Pinpoint the cell where the given text exists, returning its (X, Y) midpoint coordinate. 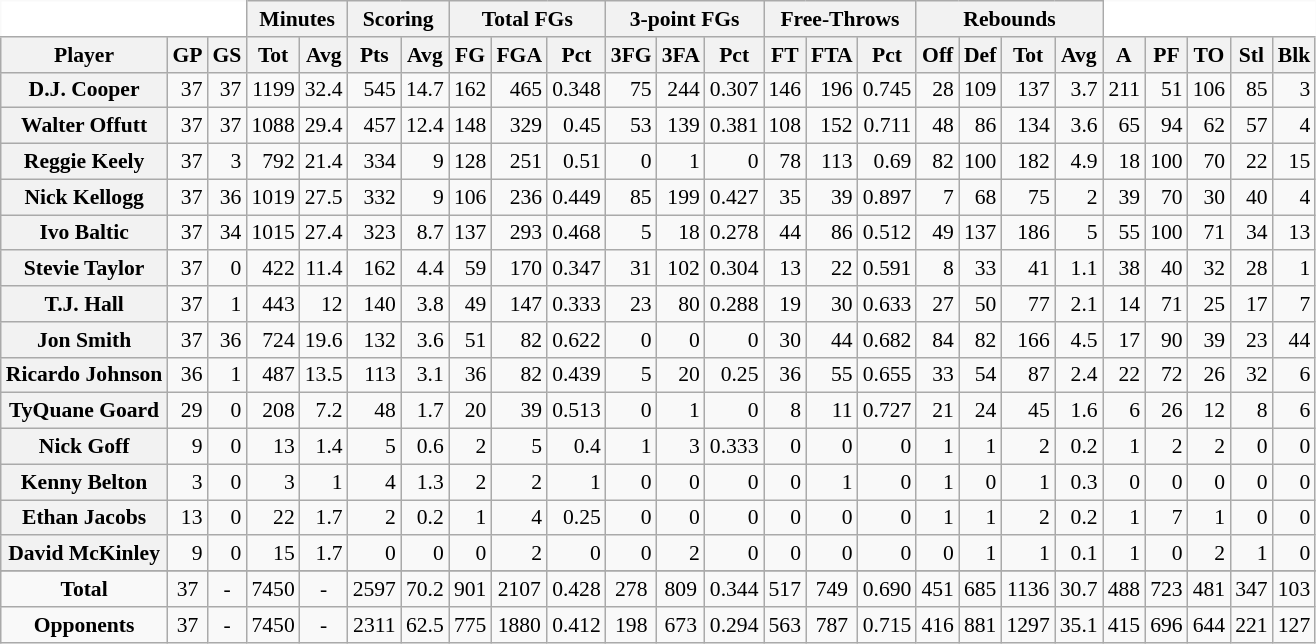
31 (632, 269)
1136 (1028, 589)
0.294 (734, 625)
2.1 (1079, 304)
38 (1124, 269)
1019 (272, 197)
4.9 (1079, 162)
0.304 (734, 269)
0.348 (576, 90)
128 (470, 162)
332 (374, 197)
422 (272, 269)
90 (1166, 340)
323 (374, 233)
Ethan Jacobs (84, 518)
0.513 (576, 411)
457 (374, 126)
0.690 (888, 589)
2.4 (1079, 375)
Ricardo Johnson (84, 375)
70.2 (425, 589)
416 (938, 625)
1199 (272, 90)
0.427 (734, 197)
35 (786, 197)
14 (1124, 304)
54 (980, 375)
293 (519, 233)
Walter Offutt (84, 126)
809 (681, 589)
0.591 (888, 269)
87 (1028, 375)
Player (84, 55)
Stl (1252, 55)
696 (1166, 625)
563 (786, 625)
685 (980, 589)
451 (938, 589)
29 (187, 411)
208 (272, 411)
27.5 (324, 197)
0.655 (888, 375)
0.428 (576, 589)
T.J. Hall (84, 304)
0.45 (576, 126)
1.1 (1079, 269)
2597 (374, 589)
57 (1252, 126)
21.4 (324, 162)
8.7 (425, 233)
0.682 (888, 340)
Reggie Keely (84, 162)
0.711 (888, 126)
Kenny Belton (84, 482)
32.4 (324, 90)
77 (1028, 304)
GS (228, 55)
3FG (632, 55)
724 (272, 340)
723 (1166, 589)
11.4 (324, 269)
94 (1166, 126)
2107 (519, 589)
TO (1210, 55)
415 (1124, 625)
132 (374, 340)
27 (938, 304)
Free-Throws (840, 19)
D.J. Cooper (84, 90)
TyQuane Goard (84, 411)
186 (1028, 233)
0.727 (888, 411)
41 (1028, 269)
0.622 (576, 340)
35.1 (1079, 625)
Off (938, 55)
170 (519, 269)
1.6 (1079, 411)
59 (470, 269)
198 (632, 625)
14.7 (425, 90)
1.4 (324, 447)
11 (832, 411)
4.4 (425, 269)
0.69 (888, 162)
102 (681, 269)
251 (519, 162)
Jon Smith (84, 340)
Total (84, 589)
50 (980, 304)
80 (681, 304)
775 (470, 625)
GP (187, 55)
1088 (272, 126)
787 (832, 625)
0.897 (888, 197)
FTA (832, 55)
65 (1124, 126)
David McKinley (84, 554)
0.449 (576, 197)
0.3 (1079, 482)
62.5 (425, 625)
0.468 (576, 233)
146 (786, 90)
127 (1294, 625)
244 (681, 90)
FG (470, 55)
517 (786, 589)
134 (1028, 126)
334 (374, 162)
30.7 (1079, 589)
3.7 (1079, 90)
Scoring (398, 19)
0.715 (888, 625)
1015 (272, 233)
152 (832, 126)
25 (1210, 304)
12.4 (425, 126)
2311 (374, 625)
278 (632, 589)
0.307 (734, 90)
792 (272, 162)
FT (786, 55)
481 (1210, 589)
Nick Goff (84, 447)
329 (519, 126)
0.381 (734, 126)
109 (980, 90)
0.745 (888, 90)
881 (980, 625)
Def (980, 55)
221 (1252, 625)
7.2 (324, 411)
182 (1028, 162)
0.412 (576, 625)
Nick Kellogg (84, 197)
139 (681, 126)
166 (1028, 340)
1880 (519, 625)
148 (470, 126)
PF (1166, 55)
196 (832, 90)
236 (519, 197)
3.8 (425, 304)
0.278 (734, 233)
545 (374, 90)
0.633 (888, 304)
62 (1210, 126)
53 (632, 126)
749 (832, 589)
465 (519, 90)
Total FGs (528, 19)
0.512 (888, 233)
0.51 (576, 162)
487 (272, 375)
644 (1210, 625)
443 (272, 304)
3.1 (425, 375)
3-point FGs (685, 19)
Stevie Taylor (84, 269)
72 (1166, 375)
140 (374, 304)
19.6 (324, 340)
29.4 (324, 126)
0.6 (425, 447)
78 (786, 162)
4.5 (1079, 340)
1297 (1028, 625)
A (1124, 55)
Minutes (296, 19)
673 (681, 625)
Ivo Baltic (84, 233)
1.3 (425, 482)
Pts (374, 55)
45 (1028, 411)
0.288 (734, 304)
0.4 (576, 447)
103 (1294, 589)
211 (1124, 90)
24 (980, 411)
FGA (519, 55)
0.344 (734, 589)
199 (681, 197)
21 (938, 411)
Rebounds (1009, 19)
68 (980, 197)
27.4 (324, 233)
19 (786, 304)
901 (470, 589)
Blk (1294, 55)
13.5 (324, 375)
147 (519, 304)
3FA (681, 55)
84 (938, 340)
0.347 (576, 269)
347 (1252, 589)
0.439 (576, 375)
0.1 (1079, 554)
488 (1124, 589)
108 (786, 126)
Opponents (84, 625)
